Return the (x, y) coordinate for the center point of the cell that contains the specified text.  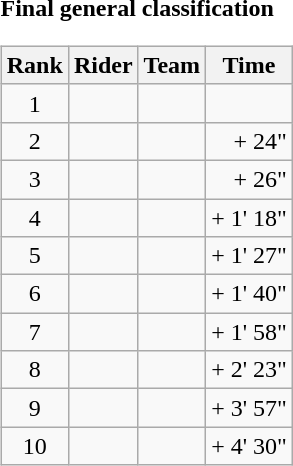
1 (34, 103)
4 (34, 217)
Rider (103, 65)
+ 3' 57" (250, 408)
+ 4' 30" (250, 446)
6 (34, 294)
Time (250, 65)
8 (34, 370)
+ 1' 58" (250, 332)
+ 1' 27" (250, 256)
2 (34, 141)
3 (34, 179)
+ 1' 40" (250, 294)
+ 26" (250, 179)
10 (34, 446)
+ 2' 23" (250, 370)
+ 24" (250, 141)
9 (34, 408)
+ 1' 18" (250, 217)
Rank (34, 65)
7 (34, 332)
Team (172, 65)
5 (34, 256)
